Detect which cell encompasses the target text, then output its (X, Y) center coordinate. 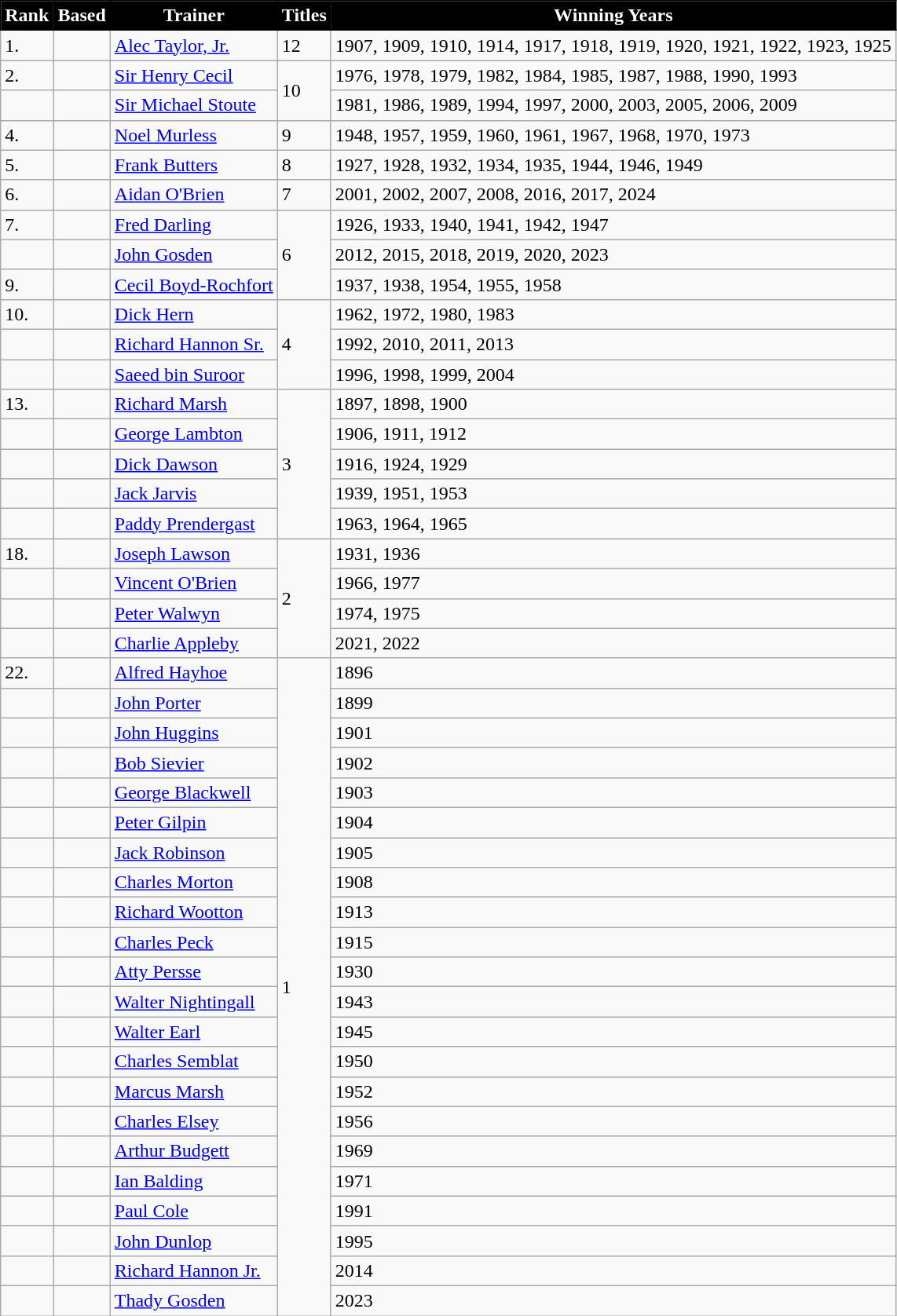
George Blackwell (193, 792)
2014 (613, 1270)
1903 (613, 792)
1897, 1898, 1900 (613, 404)
Charles Morton (193, 883)
Walter Nightingall (193, 1002)
Peter Gilpin (193, 822)
Paul Cole (193, 1211)
13. (27, 404)
Walter Earl (193, 1032)
1915 (613, 942)
Jack Jarvis (193, 494)
Cecil Boyd-Rochfort (193, 284)
1902 (613, 762)
John Dunlop (193, 1241)
Alfred Hayhoe (193, 673)
1971 (613, 1181)
Rank (27, 16)
4. (27, 135)
1931, 1936 (613, 554)
1901 (613, 733)
9. (27, 284)
1937, 1938, 1954, 1955, 1958 (613, 284)
2 (304, 598)
John Huggins (193, 733)
9 (304, 135)
2012, 2015, 2018, 2019, 2020, 2023 (613, 254)
Richard Hannon Jr. (193, 1270)
1. (27, 46)
John Porter (193, 703)
Titles (304, 16)
Sir Michael Stoute (193, 105)
2021, 2022 (613, 643)
1943 (613, 1002)
4 (304, 344)
1905 (613, 852)
Jack Robinson (193, 852)
1899 (613, 703)
Noel Murless (193, 135)
1927, 1928, 1932, 1934, 1935, 1944, 1946, 1949 (613, 165)
1896 (613, 673)
Charles Semblat (193, 1062)
1956 (613, 1121)
1952 (613, 1091)
12 (304, 46)
1969 (613, 1151)
1930 (613, 972)
Arthur Budgett (193, 1151)
1907, 1909, 1910, 1914, 1917, 1918, 1919, 1920, 1921, 1922, 1923, 1925 (613, 46)
1939, 1951, 1953 (613, 494)
Charlie Appleby (193, 643)
1981, 1986, 1989, 1994, 1997, 2000, 2003, 2005, 2006, 2009 (613, 105)
1963, 1964, 1965 (613, 524)
Atty Persse (193, 972)
2023 (613, 1300)
10 (304, 90)
1996, 1998, 1999, 2004 (613, 375)
Frank Butters (193, 165)
6 (304, 254)
2. (27, 75)
7. (27, 225)
George Lambton (193, 434)
3 (304, 464)
1966, 1977 (613, 583)
2001, 2002, 2007, 2008, 2016, 2017, 2024 (613, 195)
8 (304, 165)
Charles Peck (193, 942)
Dick Dawson (193, 464)
1991 (613, 1211)
Aidan O'Brien (193, 195)
Dick Hern (193, 314)
Fred Darling (193, 225)
Based (82, 16)
18. (27, 554)
1908 (613, 883)
Bob Sievier (193, 762)
Thady Gosden (193, 1300)
1926, 1933, 1940, 1941, 1942, 1947 (613, 225)
Richard Hannon Sr. (193, 344)
1976, 1978, 1979, 1982, 1984, 1985, 1987, 1988, 1990, 1993 (613, 75)
Vincent O'Brien (193, 583)
1913 (613, 912)
John Gosden (193, 254)
1906, 1911, 1912 (613, 434)
5. (27, 165)
Sir Henry Cecil (193, 75)
Joseph Lawson (193, 554)
1948, 1957, 1959, 1960, 1961, 1967, 1968, 1970, 1973 (613, 135)
Trainer (193, 16)
1945 (613, 1032)
Peter Walwyn (193, 613)
Alec Taylor, Jr. (193, 46)
1950 (613, 1062)
1904 (613, 822)
Paddy Prendergast (193, 524)
Marcus Marsh (193, 1091)
6. (27, 195)
Saeed bin Suroor (193, 375)
1995 (613, 1241)
1962, 1972, 1980, 1983 (613, 314)
10. (27, 314)
Richard Marsh (193, 404)
22. (27, 673)
1 (304, 986)
Charles Elsey (193, 1121)
1992, 2010, 2011, 2013 (613, 344)
1974, 1975 (613, 613)
7 (304, 195)
Winning Years (613, 16)
1916, 1924, 1929 (613, 464)
Richard Wootton (193, 912)
Ian Balding (193, 1181)
